Output the [x, y] coordinate of the center of the cell containing the given text.  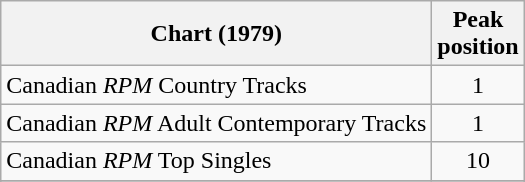
Chart (1979) [216, 34]
Canadian RPM Top Singles [216, 161]
Canadian RPM Country Tracks [216, 85]
Canadian RPM Adult Contemporary Tracks [216, 123]
10 [478, 161]
Peakposition [478, 34]
